Extract the [x, y] coordinate from the center of the cell holding the provided text.  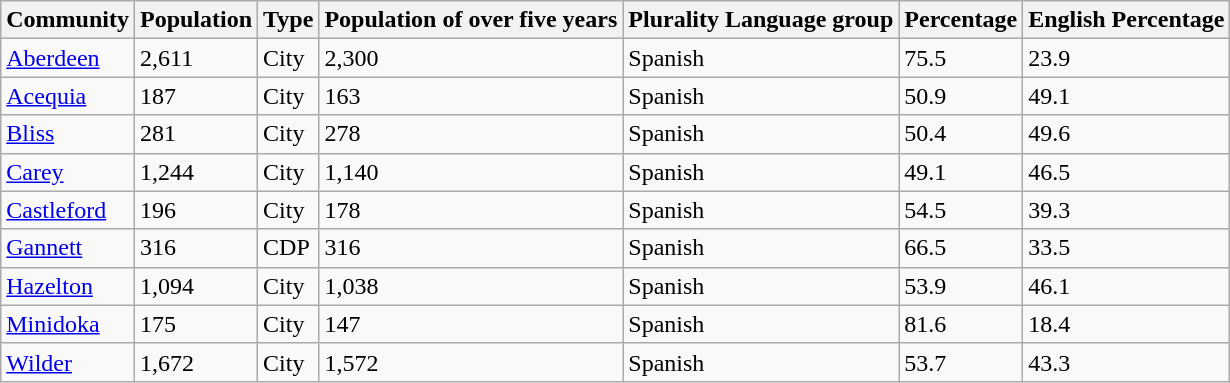
1,572 [471, 362]
Wilder [68, 362]
18.4 [1126, 324]
54.5 [961, 210]
Acequia [68, 96]
53.7 [961, 362]
66.5 [961, 248]
187 [196, 96]
39.3 [1126, 210]
Carey [68, 172]
175 [196, 324]
46.5 [1126, 172]
Community [68, 20]
50.9 [961, 96]
50.4 [961, 134]
Percentage [961, 20]
Gannett [68, 248]
Castleford [68, 210]
278 [471, 134]
Minidoka [68, 324]
81.6 [961, 324]
Aberdeen [68, 58]
147 [471, 324]
281 [196, 134]
163 [471, 96]
178 [471, 210]
1,140 [471, 172]
196 [196, 210]
CDP [288, 248]
43.3 [1126, 362]
2,300 [471, 58]
English Percentage [1126, 20]
49.6 [1126, 134]
53.9 [961, 286]
1,244 [196, 172]
75.5 [961, 58]
Hazelton [68, 286]
1,672 [196, 362]
23.9 [1126, 58]
Population [196, 20]
2,611 [196, 58]
Plurality Language group [761, 20]
33.5 [1126, 248]
Type [288, 20]
Population of over five years [471, 20]
1,094 [196, 286]
46.1 [1126, 286]
1,038 [471, 286]
Bliss [68, 134]
